Extract the [X, Y] coordinate from the center of the cell holding the provided text.  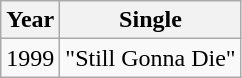
Year [30, 20]
"Still Gonna Die" [150, 58]
Single [150, 20]
1999 [30, 58]
